For the text-containing cell, return its midpoint in (X, Y) coordinate format. 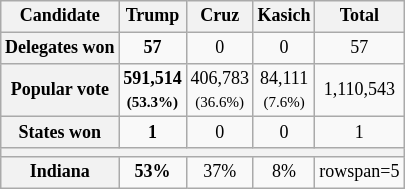
1,110,543 (360, 90)
Popular vote (60, 90)
Cruz (220, 16)
Delegates won (60, 48)
Candidate (60, 16)
406,783 (36.6%) (220, 90)
Trump (152, 16)
Total (360, 16)
37% (220, 172)
84,111 (7.6%) (284, 90)
rowspan=5 (360, 172)
591,514 (53.3%) (152, 90)
States won (60, 132)
Kasich (284, 16)
53% (152, 172)
Indiana (60, 172)
8% (284, 172)
